Identify which cell holds the provided text, then report its (X, Y) central coordinate. 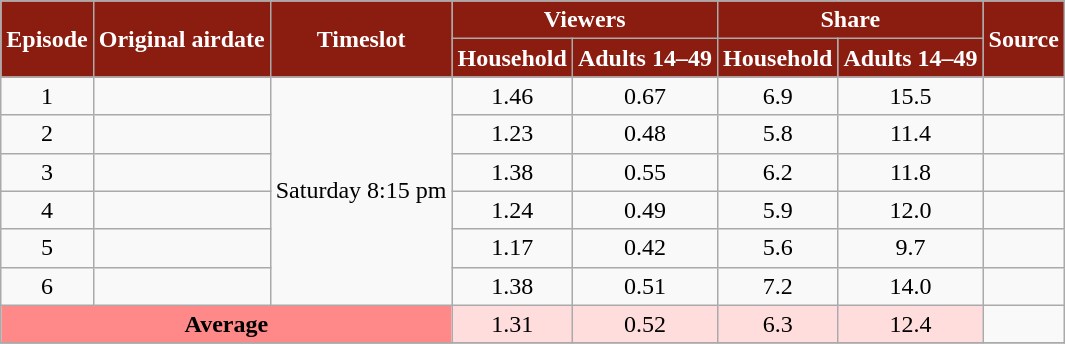
6.3 (777, 324)
1.17 (512, 248)
0.48 (644, 134)
0.49 (644, 210)
12.0 (910, 210)
3 (47, 172)
Timeslot (361, 39)
5.6 (777, 248)
0.52 (644, 324)
1 (47, 96)
Viewers (585, 20)
1.46 (512, 96)
14.0 (910, 286)
5.8 (777, 134)
2 (47, 134)
1.24 (512, 210)
11.4 (910, 134)
5 (47, 248)
4 (47, 210)
5.9 (777, 210)
6.2 (777, 172)
7.2 (777, 286)
0.42 (644, 248)
6.9 (777, 96)
0.55 (644, 172)
11.8 (910, 172)
Episode (47, 39)
6 (47, 286)
15.5 (910, 96)
9.7 (910, 248)
Average (226, 324)
Source (1024, 39)
1.23 (512, 134)
Saturday 8:15 pm (361, 191)
1.31 (512, 324)
0.67 (644, 96)
12.4 (910, 324)
Share (850, 20)
Original airdate (182, 39)
0.51 (644, 286)
